Locate the cell with the specified text and output its [X, Y] center coordinate. 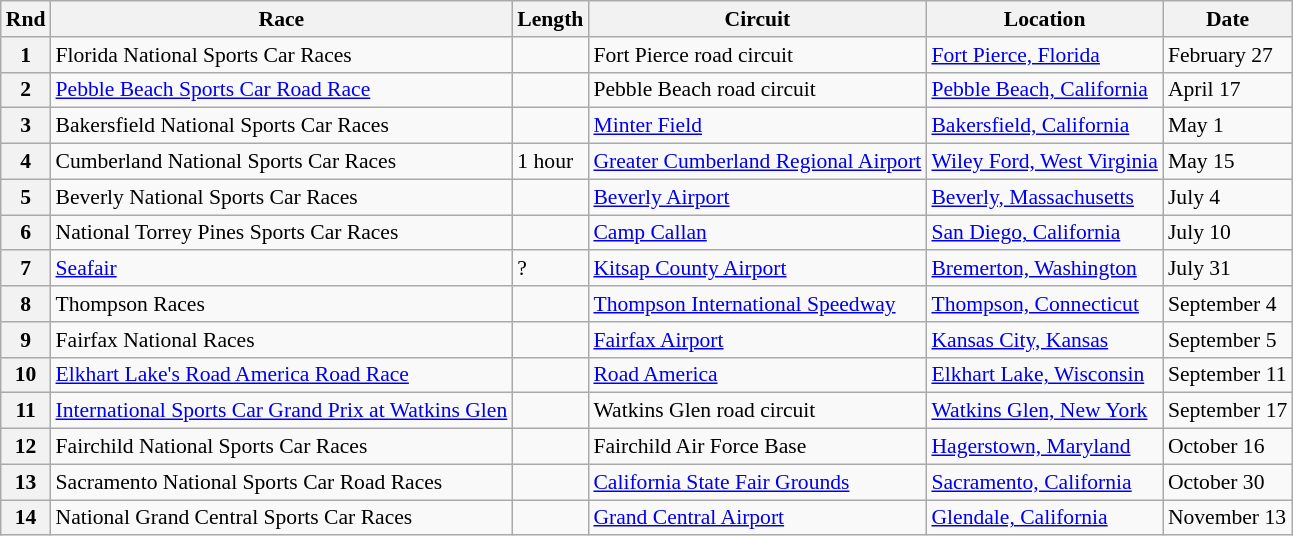
Fairchild Air Force Base [757, 447]
Race [281, 19]
Cumberland National Sports Car Races [281, 162]
13 [26, 482]
Elkhart Lake's Road America Road Race [281, 375]
Grand Central Airport [757, 518]
Fairfax Airport [757, 340]
Pebble Beach road circuit [757, 90]
May 1 [1228, 126]
Bakersfield, California [1044, 126]
Thompson International Speedway [757, 304]
Watkins Glen, New York [1044, 411]
4 [26, 162]
Circuit [757, 19]
May 15 [1228, 162]
Thompson, Connecticut [1044, 304]
10 [26, 375]
July 31 [1228, 269]
9 [26, 340]
? [550, 269]
July 10 [1228, 233]
Beverly National Sports Car Races [281, 197]
2 [26, 90]
6 [26, 233]
National Grand Central Sports Car Races [281, 518]
Bakersfield National Sports Car Races [281, 126]
Sacramento, California [1044, 482]
September 4 [1228, 304]
1 [26, 55]
Hagerstown, Maryland [1044, 447]
8 [26, 304]
International Sports Car Grand Prix at Watkins Glen [281, 411]
Road America [757, 375]
April 17 [1228, 90]
Length [550, 19]
Minter Field [757, 126]
September 17 [1228, 411]
7 [26, 269]
Pebble Beach, California [1044, 90]
Fort Pierce road circuit [757, 55]
Pebble Beach Sports Car Road Race [281, 90]
July 4 [1228, 197]
October 16 [1228, 447]
September 5 [1228, 340]
Fort Pierce, Florida [1044, 55]
Beverly Airport [757, 197]
1 hour [550, 162]
October 30 [1228, 482]
14 [26, 518]
Florida National Sports Car Races [281, 55]
Fairchild National Sports Car Races [281, 447]
Date [1228, 19]
12 [26, 447]
Elkhart Lake, Wisconsin [1044, 375]
Seafair [281, 269]
Watkins Glen road circuit [757, 411]
Kitsap County Airport [757, 269]
Glendale, California [1044, 518]
San Diego, California [1044, 233]
Kansas City, Kansas [1044, 340]
11 [26, 411]
5 [26, 197]
Thompson Races [281, 304]
Sacramento National Sports Car Road Races [281, 482]
Greater Cumberland Regional Airport [757, 162]
California State Fair Grounds [757, 482]
Rnd [26, 19]
September 11 [1228, 375]
National Torrey Pines Sports Car Races [281, 233]
Beverly, Massachusetts [1044, 197]
Camp Callan [757, 233]
Bremerton, Washington [1044, 269]
Wiley Ford, West Virginia [1044, 162]
Location [1044, 19]
3 [26, 126]
November 13 [1228, 518]
Fairfax National Races [281, 340]
February 27 [1228, 55]
